Identify which cell holds the provided text, then report its (x, y) central coordinate. 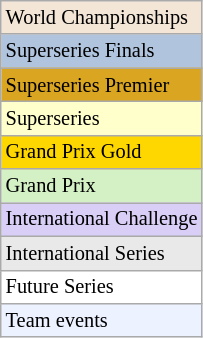
Grand Prix Gold (102, 152)
Superseries Finals (102, 51)
International Series (102, 253)
Grand Prix (102, 186)
Team events (102, 320)
Superseries (102, 118)
International Challenge (102, 219)
Future Series (102, 287)
World Championships (102, 17)
Superseries Premier (102, 85)
